Extract the (x, y) coordinate from the center of the cell holding the provided text.  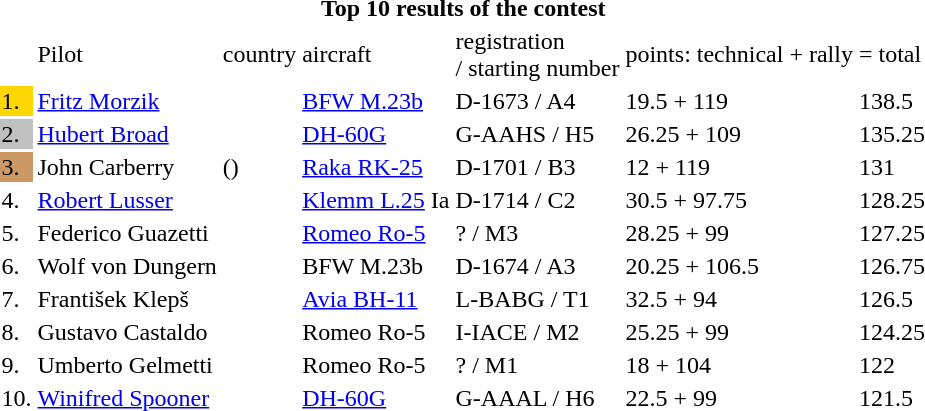
Avia BH-11 (376, 299)
5. (16, 233)
9. (16, 365)
D-1673 / A4 (538, 101)
Raka RK-25 (376, 167)
30.5 + 97.75 (739, 200)
Federico Guazetti (127, 233)
19.5 + 119 (739, 101)
aircraft (376, 54)
DH-60G (376, 134)
John Carberry (127, 167)
G-AAHS / H5 (538, 134)
7. (16, 299)
D-1674 / A3 (538, 266)
28.25 + 99 (739, 233)
() (259, 167)
Wolf von Dungern (127, 266)
Pilot (127, 54)
Klemm L.25 Ia (376, 200)
20.25 + 106.5 (739, 266)
18 + 104 (739, 365)
2. (16, 134)
12 + 119 (739, 167)
26.25 + 109 (739, 134)
D-1701 / B3 (538, 167)
points: technical + rally (739, 54)
4. (16, 200)
registration / starting number (538, 54)
country (259, 54)
František Klepš (127, 299)
D-1714 / C2 (538, 200)
I-IACE / M2 (538, 332)
25.25 + 99 (739, 332)
Gustavo Castaldo (127, 332)
8. (16, 332)
? / M1 (538, 365)
L-BABG / T1 (538, 299)
1. (16, 101)
Robert Lusser (127, 200)
32.5 + 94 (739, 299)
Hubert Broad (127, 134)
Umberto Gelmetti (127, 365)
Fritz Morzik (127, 101)
3. (16, 167)
6. (16, 266)
? / M3 (538, 233)
